Provide the (x, y) coordinate of the cell's center where the given text is located.  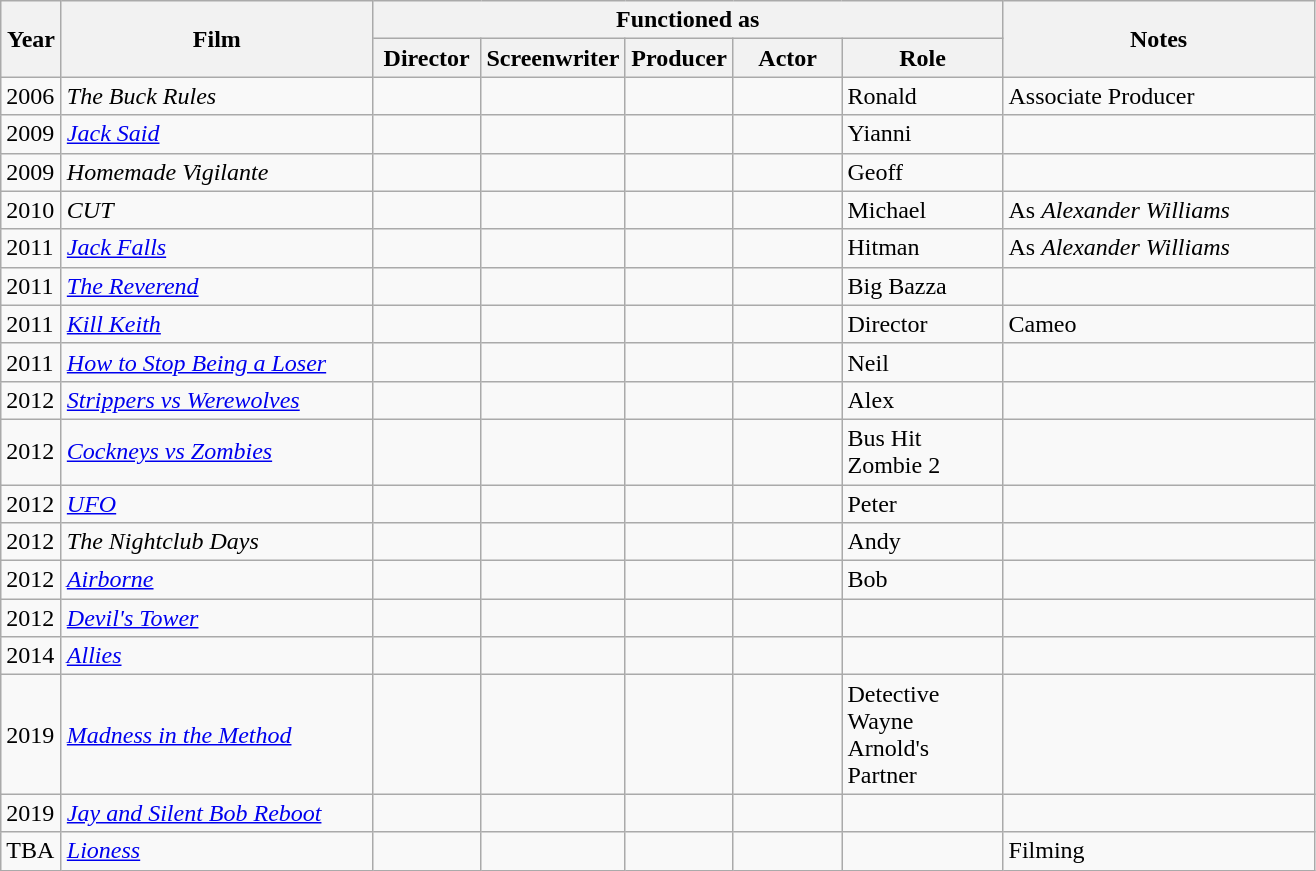
Role (922, 58)
Associate Producer (1158, 96)
Geoff (922, 172)
The Reverend (216, 286)
Yianni (922, 134)
Cockneys vs Zombies (216, 452)
Film (216, 39)
2006 (32, 96)
How to Stop Being a Loser (216, 362)
Producer (680, 58)
Lioness (216, 851)
Kill Keith (216, 324)
Jack Falls (216, 248)
Andy (922, 542)
Strippers vs Werewolves (216, 400)
Cameo (1158, 324)
Year (32, 39)
The Buck Rules (216, 96)
Filming (1158, 851)
Michael (922, 210)
Madness in the Method (216, 734)
Ronald (922, 96)
Allies (216, 656)
Alex (922, 400)
Peter (922, 503)
Neil (922, 362)
Devil's Tower (216, 618)
Notes (1158, 39)
Jack Said (216, 134)
Bob (922, 580)
2014 (32, 656)
Functioned as (688, 20)
Screenwriter (553, 58)
2010 (32, 210)
Actor (788, 58)
CUT (216, 210)
Homemade Vigilante (216, 172)
UFO (216, 503)
The Nightclub Days (216, 542)
Detective Wayne Arnold's Partner (922, 734)
Bus Hit Zombie 2 (922, 452)
TBA (32, 851)
Hitman (922, 248)
Big Bazza (922, 286)
Airborne (216, 580)
Jay and Silent Bob Reboot (216, 813)
